Scan for the cell matching the given text and deliver its (X, Y) coordinate at center. 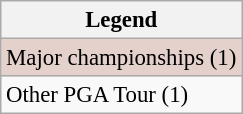
Major championships (1) (122, 58)
Legend (122, 20)
Other PGA Tour (1) (122, 95)
